Output the [X, Y] coordinate of the center of the cell containing the given text.  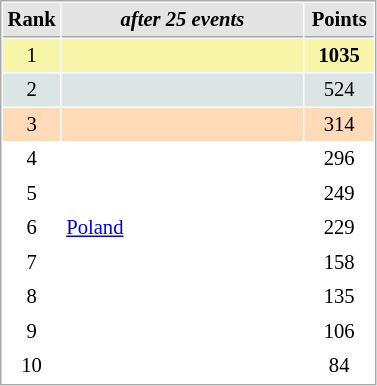
4 [32, 158]
84 [340, 366]
6 [32, 228]
Rank [32, 20]
135 [340, 296]
296 [340, 158]
1 [32, 56]
7 [32, 262]
Poland [183, 228]
249 [340, 194]
2 [32, 90]
10 [32, 366]
158 [340, 262]
8 [32, 296]
524 [340, 90]
229 [340, 228]
after 25 events [183, 20]
Points [340, 20]
314 [340, 124]
3 [32, 124]
5 [32, 194]
9 [32, 332]
106 [340, 332]
1035 [340, 56]
